Determine the [X, Y] coordinate at the center of the cell enclosing the given text.  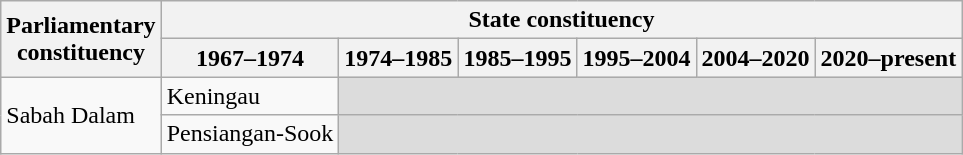
2004–2020 [756, 58]
Keningau [250, 96]
1974–1985 [398, 58]
Parliamentaryconstituency [81, 39]
State constituency [562, 20]
Pensiangan-Sook [250, 134]
1985–1995 [518, 58]
1995–2004 [636, 58]
2020–present [888, 58]
Sabah Dalam [81, 115]
1967–1974 [250, 58]
